Return [x, y] of the center of cell containing provided text 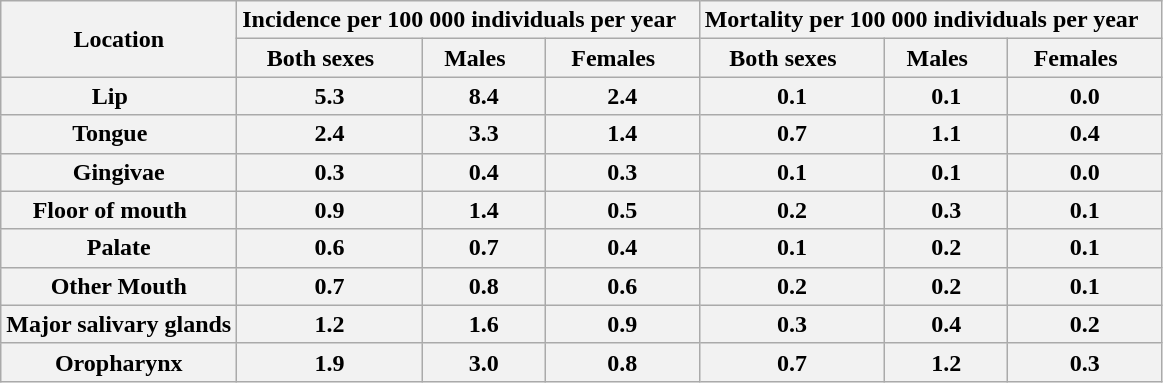
Lip [119, 96]
Other Mouth [119, 286]
8.4 [484, 96]
3.3 [484, 134]
1.9 [330, 362]
3.0 [484, 362]
Palate [119, 248]
1.1 [946, 134]
Oropharynx [119, 362]
Tongue [119, 134]
Mortality per 100 000 individuals per year [930, 20]
Gingivae [119, 172]
0.5 [622, 210]
Major salivary glands [119, 324]
1.6 [484, 324]
Floor of mouth [119, 210]
Location [119, 39]
Incidence per 100 000 individuals per year [468, 20]
5.3 [330, 96]
